Identify which cell holds the provided text, then report its [X, Y] central coordinate. 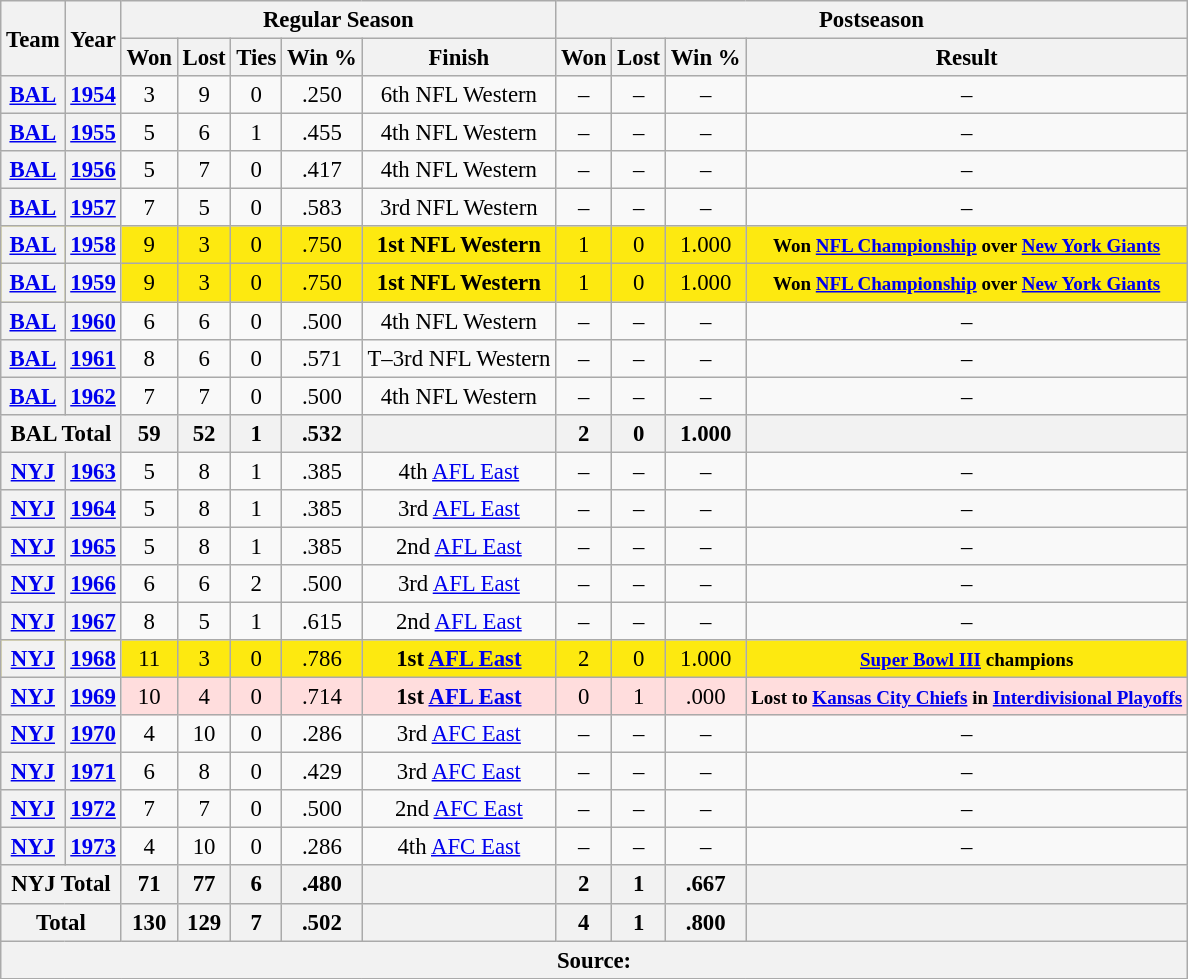
.571 [322, 358]
1973 [93, 847]
1970 [93, 734]
T–3rd NFL Western [459, 358]
.000 [705, 697]
NYJ Total [61, 885]
4th AFC East [459, 847]
Super Bowl III champions [966, 659]
3rd NFL Western [459, 208]
Total [61, 922]
Result [966, 58]
1960 [93, 321]
77 [204, 885]
.532 [322, 433]
1964 [93, 509]
.583 [322, 208]
1954 [93, 95]
Source: [594, 960]
1969 [93, 697]
130 [149, 922]
.480 [322, 885]
.786 [322, 659]
Lost to Kansas City Chiefs in Interdivisional Playoffs [966, 697]
71 [149, 885]
1966 [93, 584]
1968 [93, 659]
Team [33, 38]
129 [204, 922]
1965 [93, 546]
4th AFL East [459, 471]
.250 [322, 95]
.455 [322, 133]
1962 [93, 396]
11 [149, 659]
.800 [705, 922]
.417 [322, 170]
1956 [93, 170]
1958 [93, 245]
.429 [322, 772]
6th NFL Western [459, 95]
1971 [93, 772]
1967 [93, 621]
Year [93, 38]
.714 [322, 697]
1963 [93, 471]
1959 [93, 283]
.502 [322, 922]
2nd AFC East [459, 809]
1961 [93, 358]
BAL Total [61, 433]
1955 [93, 133]
1957 [93, 208]
52 [204, 433]
Finish [459, 58]
Postseason [872, 20]
Ties [256, 58]
Regular Season [338, 20]
.667 [705, 885]
.615 [322, 621]
1972 [93, 809]
59 [149, 433]
